Capture the cell that displays the provided text and extract its [X, Y] central coordinate. 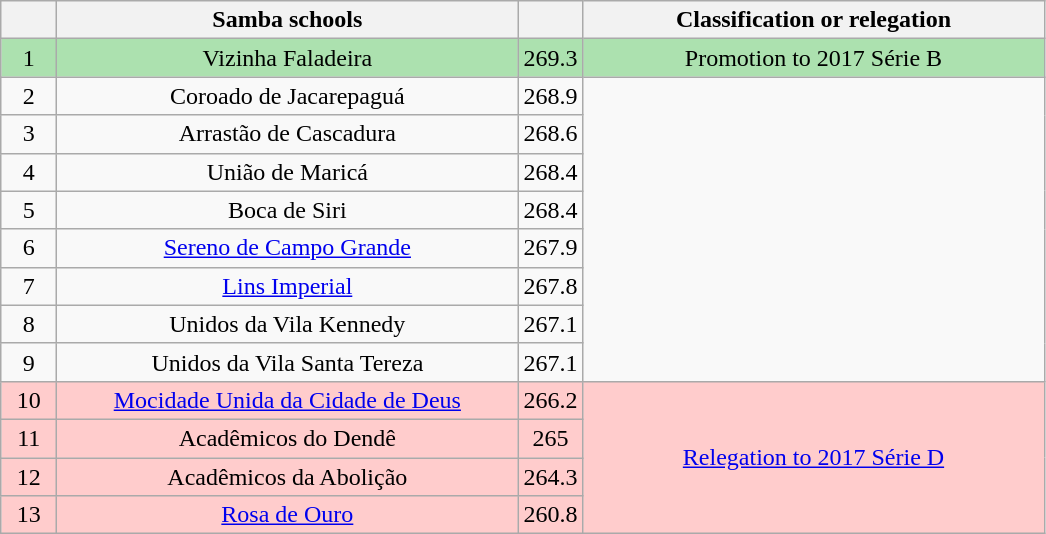
8 [29, 324]
Unidos da Vila Kennedy [288, 324]
Coroado de Jacarepaguá [288, 96]
Acadêmicos da Abolição [288, 477]
Promotion to 2017 Série B [814, 58]
Mocidade Unida da Cidade de Deus [288, 400]
Vizinha Faladeira [288, 58]
Arrastão de Cascadura [288, 134]
9 [29, 362]
7 [29, 286]
11 [29, 438]
Samba schools [288, 20]
6 [29, 248]
13 [29, 515]
10 [29, 400]
Lins Imperial [288, 286]
266.2 [550, 400]
Acadêmicos do Dendê [288, 438]
União de Maricá [288, 172]
Relegation to 2017 Série D [814, 457]
Sereno de Campo Grande [288, 248]
1 [29, 58]
4 [29, 172]
267.9 [550, 248]
3 [29, 134]
268.6 [550, 134]
Classification or relegation [814, 20]
269.3 [550, 58]
Rosa de Ouro [288, 515]
Boca de Siri [288, 210]
12 [29, 477]
265 [550, 438]
Unidos da Vila Santa Tereza [288, 362]
268.9 [550, 96]
267.8 [550, 286]
264.3 [550, 477]
260.8 [550, 515]
2 [29, 96]
5 [29, 210]
